Determine the [X, Y] coordinate at the center of the cell enclosing the given text.  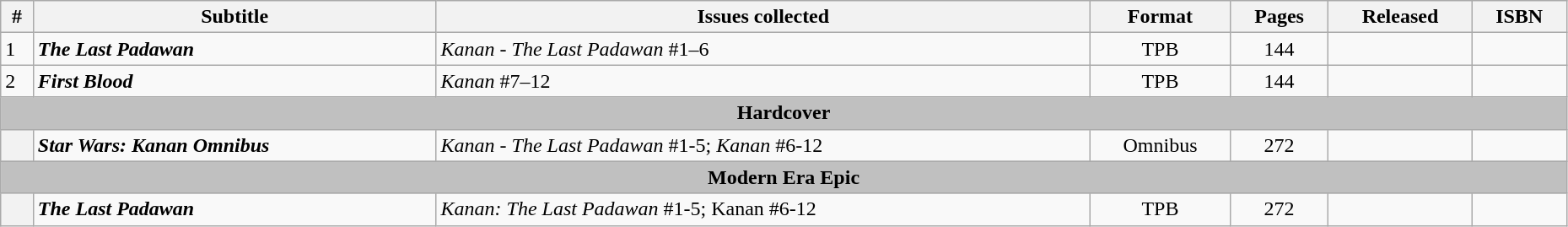
Star Wars: Kanan Omnibus [234, 145]
Modern Era Epic [784, 177]
# [17, 17]
ISBN [1519, 17]
Issues collected [763, 17]
2 [17, 81]
Format [1161, 17]
First Blood [234, 81]
Subtitle [234, 17]
Kanan #7–12 [763, 81]
Kanan: The Last Padawan #1-5; Kanan #6-12 [763, 209]
1 [17, 49]
Released [1400, 17]
Pages [1279, 17]
Hardcover [784, 113]
Omnibus [1161, 145]
Kanan - The Last Padawan #1-5; Kanan #6-12 [763, 145]
Kanan - The Last Padawan #1–6 [763, 49]
